Identify which cell holds the provided text, then report its (x, y) central coordinate. 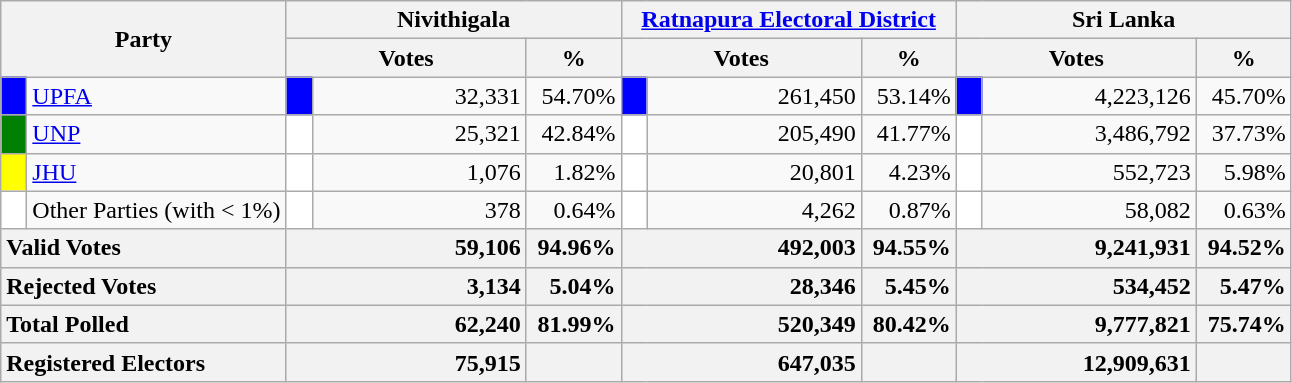
492,003 (741, 248)
378 (419, 210)
1.82% (574, 172)
12,909,631 (1076, 362)
205,490 (754, 134)
Total Polled (144, 324)
520,349 (741, 324)
20,801 (754, 172)
32,331 (419, 96)
Party (144, 39)
Nivithigala (454, 20)
59,106 (406, 248)
UNP (156, 134)
94.52% (1244, 248)
0.64% (574, 210)
5.45% (908, 286)
261,450 (754, 96)
Registered Electors (144, 362)
Valid Votes (144, 248)
75.74% (1244, 324)
41.77% (908, 134)
Other Parties (with < 1%) (156, 210)
0.63% (1244, 210)
94.96% (574, 248)
5.47% (1244, 286)
75,915 (406, 362)
3,486,792 (1089, 134)
UPFA (156, 96)
58,082 (1089, 210)
53.14% (908, 96)
80.42% (908, 324)
37.73% (1244, 134)
5.98% (1244, 172)
3,134 (406, 286)
9,241,931 (1076, 248)
62,240 (406, 324)
54.70% (574, 96)
5.04% (574, 286)
9,777,821 (1076, 324)
4.23% (908, 172)
Sri Lanka (1124, 20)
4,262 (754, 210)
25,321 (419, 134)
81.99% (574, 324)
552,723 (1089, 172)
647,035 (741, 362)
534,452 (1076, 286)
42.84% (574, 134)
Rejected Votes (144, 286)
1,076 (419, 172)
4,223,126 (1089, 96)
Ratnapura Electoral District (788, 20)
0.87% (908, 210)
45.70% (1244, 96)
28,346 (741, 286)
JHU (156, 172)
94.55% (908, 248)
